Return the (X, Y) coordinate for the center point of the cell that contains the specified text.  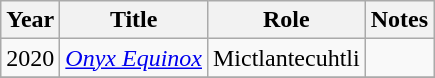
Notes (399, 20)
Year (30, 20)
2020 (30, 58)
Role (286, 20)
Mictlantecuhtli (286, 58)
Onyx Equinox (134, 58)
Title (134, 20)
